Find where the given text appears and provide that cell's center as [x, y] coordinate. 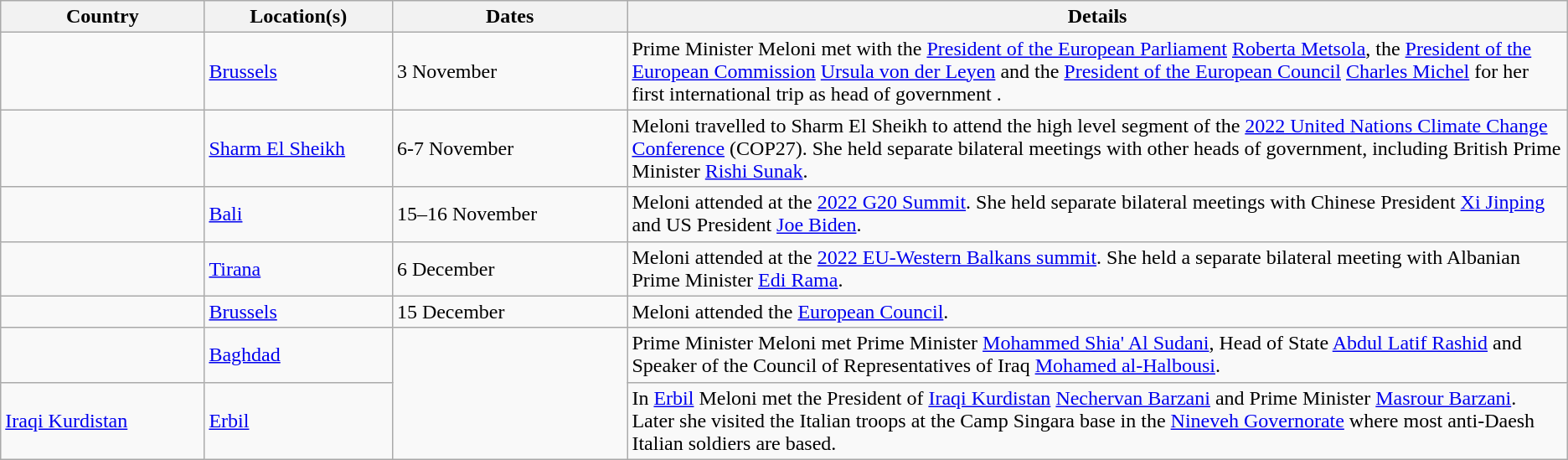
Bali [298, 214]
Country [102, 17]
Sharm El Sheikh [298, 148]
6-7 November [509, 148]
Meloni attended at the 2022 G20 Summit. She held separate bilateral meetings with Chinese President Xi Jinping and US President Joe Biden. [1097, 214]
15 December [509, 312]
Dates [509, 17]
Iraqi Kurdistan [102, 421]
6 December [509, 268]
Meloni attended the European Council. [1097, 312]
Details [1097, 17]
15–16 November [509, 214]
3 November [509, 71]
Erbil [298, 421]
Tirana [298, 268]
Location(s) [298, 17]
Baghdad [298, 355]
Meloni attended at the 2022 EU-Western Balkans summit. She held a separate bilateral meeting with Albanian Prime Minister Edi Rama. [1097, 268]
